Provide the (x, y) coordinate of the cell's center where the given text is located.  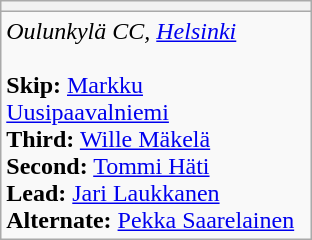
Oulunkylä CC, HelsinkiSkip: Markku Uusipaavalniemi Third: Wille Mäkelä Second: Tommi Häti Lead: Jari Laukkanen Alternate: Pekka Saarelainen (156, 126)
